Find where the given text appears and provide that cell's center as [X, Y] coordinate. 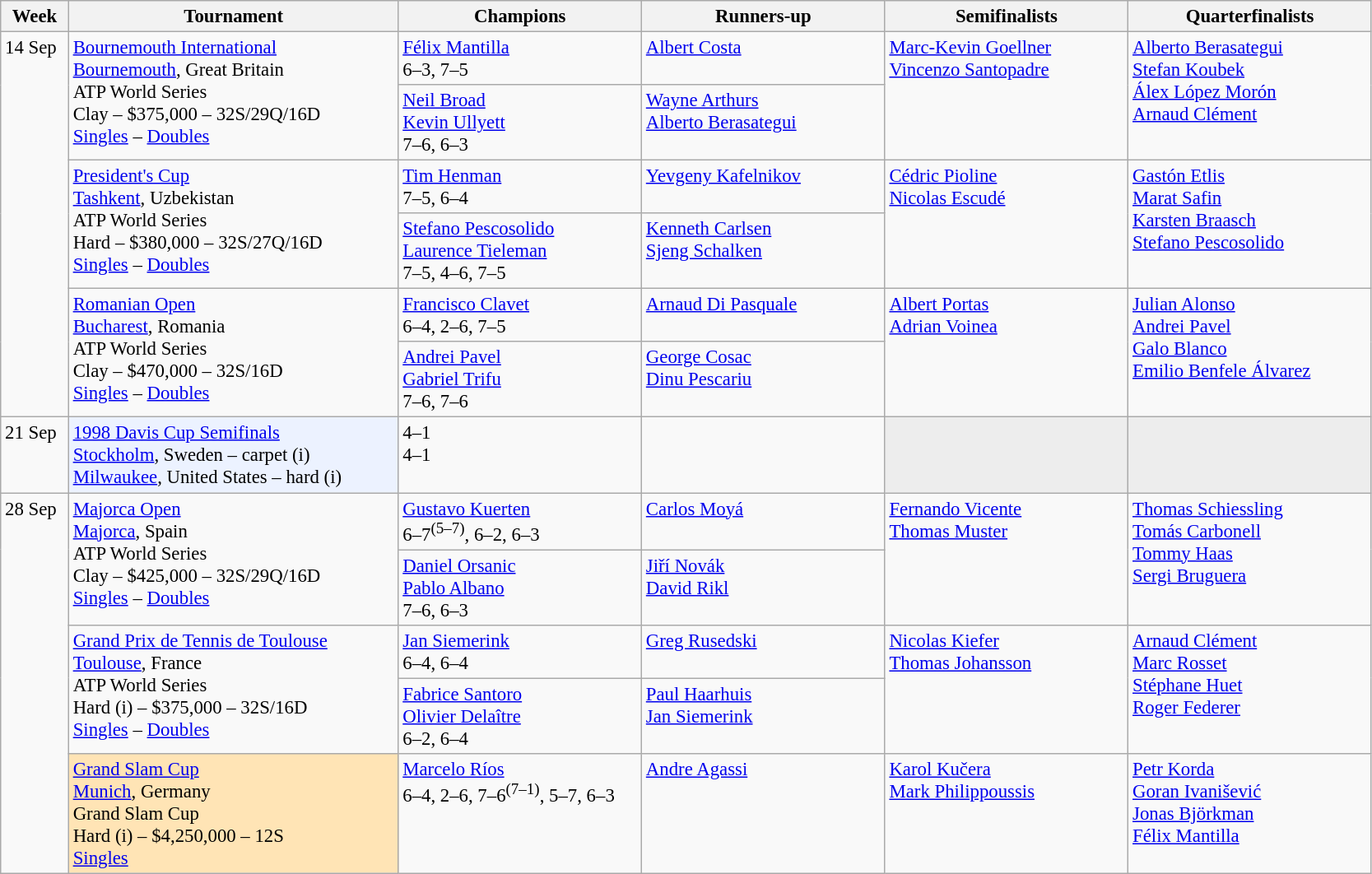
4–1 4–1 [520, 455]
Fabrice Santoro Olivier Delaître6–2, 6–4 [520, 716]
Petr Korda Goran Ivanišević Jonas Björkman Félix Mantilla [1250, 814]
Neil Broad Kevin Ullyett7–6, 6–3 [520, 123]
Greg Rusedski [764, 652]
28 Sep [35, 683]
Runners-up [764, 16]
Daniel Orsanic Pablo Albano 7–6, 6–3 [520, 588]
Grand Prix de Tennis de ToulouseToulouse, FranceATP World SeriesHard (i) – $375,000 – 32S/16DSingles – Doubles [234, 689]
Week [35, 16]
Tim Henman7–5, 6–4 [520, 188]
Romanian OpenBucharest, RomaniaATP World SeriesClay – $470,000 – 32S/16DSingles – Doubles [234, 353]
Jan Siemerink6–4, 6–4 [520, 652]
Francisco Clavet6–4, 2–6, 7–5 [520, 316]
Arnaud Clément Marc Rosset Stéphane Huet Roger Federer [1250, 689]
Julian Alonso Andrei Pavel Galo Blanco Emilio Benfele Álvarez [1250, 353]
Yevgeny Kafelnikov [764, 188]
Gustavo Kuerten6–7(5–7), 6–2, 6–3 [520, 522]
Grand Slam CupMunich, GermanyGrand Slam Cup Hard (i) – $4,250,000 – 12S Singles [234, 814]
Andrei Pavel Gabriel Trifu7–6, 7–6 [520, 380]
Fernando Vicente Thomas Muster [1007, 560]
Kenneth Carlsen Sjeng Schalken [764, 251]
Marc-Kevin Goellner Vincenzo Santopadre [1007, 96]
Paul Haarhuis Jan Siemerink [764, 716]
Gastón Etlis Marat Safin Karsten Braasch Stefano Pescosolido [1250, 225]
Félix Mantilla6–3, 7–5 [520, 59]
Tournament [234, 16]
Albert Portas Adrian Voinea [1007, 353]
Nicolas Kiefer Thomas Johansson [1007, 689]
Thomas Schiessling Tomás Carbonell Tommy Haas Sergi Bruguera [1250, 560]
Andre Agassi [764, 814]
Cédric Pioline Nicolas Escudé [1007, 225]
Bournemouth InternationalBournemouth, Great Britain ATP World SeriesClay – $375,000 – 32S/29Q/16DSingles – Doubles [234, 96]
14 Sep [35, 225]
Champions [520, 16]
Karol Kučera Mark Philippoussis [1007, 814]
21 Sep [35, 455]
Majorca OpenMajorca, SpainATP World SeriesClay – $425,000 – 32S/29Q/16DSingles – Doubles [234, 560]
Semifinalists [1007, 16]
Alberto Berasategui Stefan Koubek Álex López Morón Arnaud Clément [1250, 96]
Albert Costa [764, 59]
Carlos Moyá [764, 522]
Quarterfinalists [1250, 16]
Stefano Pescosolido Laurence Tieleman7–5, 4–6, 7–5 [520, 251]
Marcelo Ríos 6–4, 2–6, 7–6(7–1), 5–7, 6–3 [520, 814]
President's CupTashkent, Uzbekistan ATP World SeriesHard – $380,000 – 32S/27Q/16DSingles – Doubles [234, 225]
Wayne Arthurs Alberto Berasategui [764, 123]
Jiří Novák David Rikl [764, 588]
Arnaud Di Pasquale [764, 316]
George Cosac Dinu Pescariu [764, 380]
1998 Davis Cup Semifinals Stockholm, Sweden – carpet (i) Milwaukee, United States – hard (i) [234, 455]
